Determine the [x, y] coordinate at the center of the cell enclosing the given text.  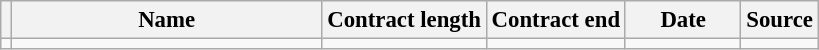
Source [780, 20]
Contract length [404, 20]
Date [683, 20]
Contract end [556, 20]
Name [166, 20]
